Return (X, Y) of the center of cell containing provided text 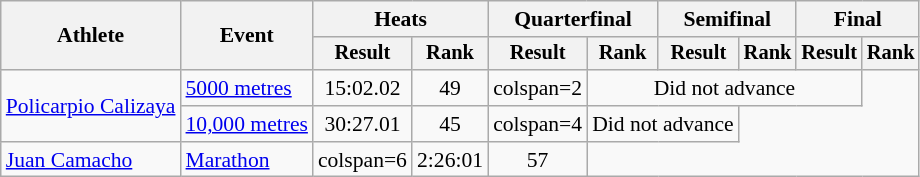
Final (858, 19)
45 (450, 124)
5000 metres (247, 88)
30:27.01 (362, 124)
colspan=4 (538, 124)
Heats (400, 19)
Event (247, 36)
Quarterfinal (573, 19)
Semifinal (727, 19)
10,000 metres (247, 124)
Policarpio Calizaya (91, 106)
colspan=2 (538, 88)
49 (450, 88)
15:02.02 (362, 88)
Athlete (91, 36)
